Return [x, y] of the center of cell containing provided text 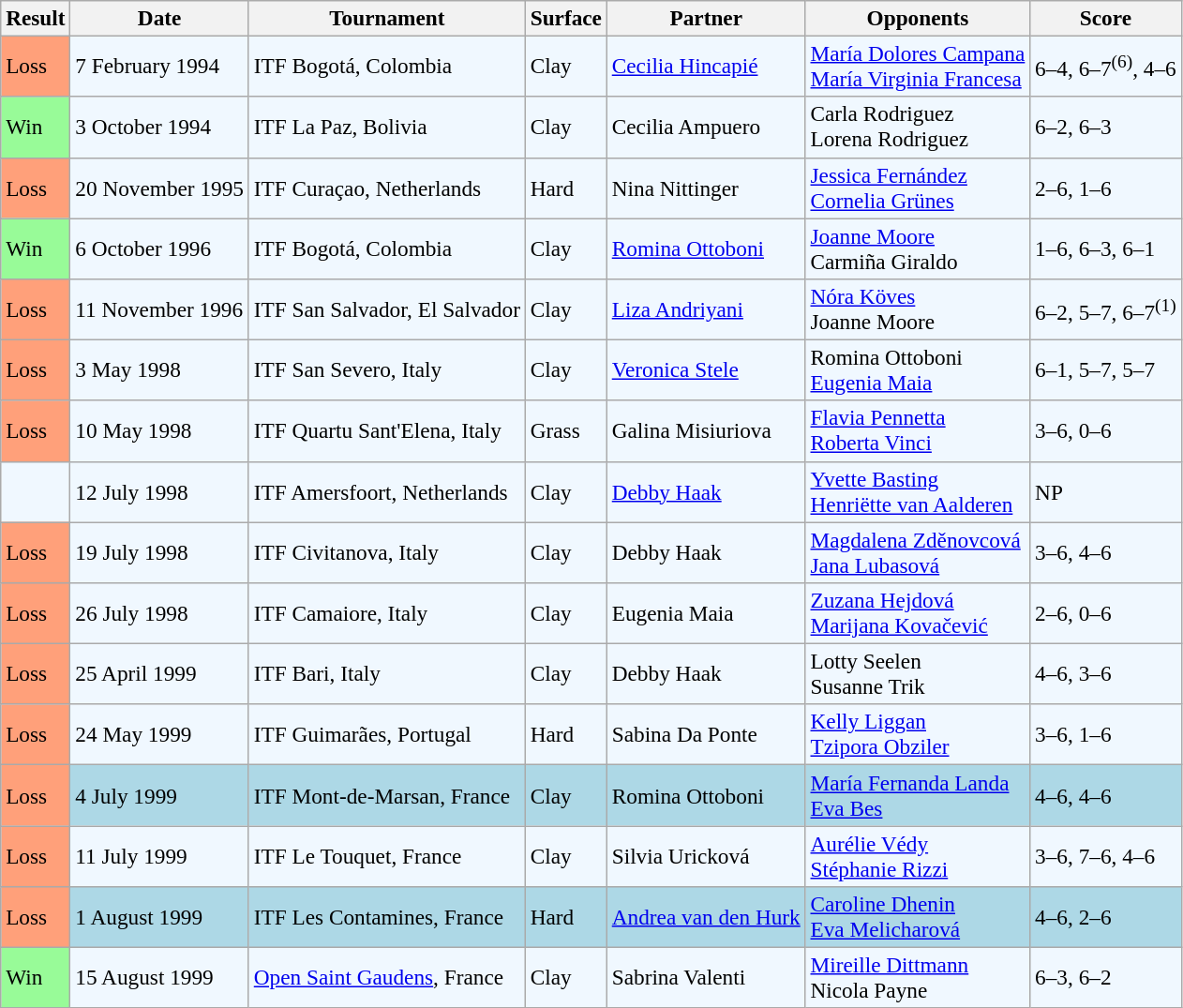
ITF Camaiore, Italy [386, 613]
2–6, 1–6 [1106, 188]
11 July 1999 [159, 855]
11 November 1996 [159, 309]
ITF Le Touquet, France [386, 855]
Caroline Dhenin Eva Melicharová [918, 917]
Open Saint Gaudens, France [386, 977]
Partner [706, 18]
3 May 1998 [159, 369]
Opponents [918, 18]
ITF Les Contamines, France [386, 917]
2–6, 0–6 [1106, 613]
Jessica Fernández Cornelia Grünes [918, 188]
Surface [566, 18]
6–4, 6–7(6), 4–6 [1106, 66]
6–2, 6–3 [1106, 128]
Joanne Moore Carmiña Giraldo [918, 248]
Cecilia Hincapié [706, 66]
10 May 1998 [159, 431]
4–6, 2–6 [1106, 917]
María Dolores Campana María Virginia Francesa [918, 66]
Romina Ottoboni Eugenia Maia [918, 369]
4 July 1999 [159, 795]
María Fernanda Landa Eva Bes [918, 795]
Aurélie Védy Stéphanie Rizzi [918, 855]
Lotty Seelen Susanne Trik [918, 673]
Veronica Stele [706, 369]
3–6, 1–6 [1106, 735]
ITF Amersfoort, Netherlands [386, 491]
25 April 1999 [159, 673]
Carla Rodriguez Lorena Rodriguez [918, 128]
4–6, 3–6 [1106, 673]
4–6, 4–6 [1106, 795]
ITF Mont-de-Marsan, France [386, 795]
Silvia Uricková [706, 855]
1 August 1999 [159, 917]
Date [159, 18]
6–2, 5–7, 6–7(1) [1106, 309]
Sabrina Valenti [706, 977]
Eugenia Maia [706, 613]
7 February 1994 [159, 66]
Mireille Dittmann Nicola Payne [918, 977]
24 May 1999 [159, 735]
6–1, 5–7, 5–7 [1106, 369]
20 November 1995 [159, 188]
Liza Andriyani [706, 309]
12 July 1998 [159, 491]
ITF Bari, Italy [386, 673]
Grass [566, 431]
NP [1106, 491]
ITF Civitanova, Italy [386, 551]
Magdalena Zděnovcová Jana Lubasová [918, 551]
Zuzana Hejdová Marijana Kovačević [918, 613]
3–6, 7–6, 4–6 [1106, 855]
3 October 1994 [159, 128]
ITF San Severo, Italy [386, 369]
3–6, 0–6 [1106, 431]
Flavia Pennetta Roberta Vinci [918, 431]
ITF Guimarães, Portugal [386, 735]
Nina Nittinger [706, 188]
6 October 1996 [159, 248]
Andrea van den Hurk [706, 917]
19 July 1998 [159, 551]
1–6, 6–3, 6–1 [1106, 248]
ITF La Paz, Bolivia [386, 128]
ITF San Salvador, El Salvador [386, 309]
26 July 1998 [159, 613]
Galina Misiuriova [706, 431]
Result [36, 18]
3–6, 4–6 [1106, 551]
Yvette Basting Henriëtte van Aalderen [918, 491]
Kelly Liggan Tzipora Obziler [918, 735]
6–3, 6–2 [1106, 977]
15 August 1999 [159, 977]
Nóra Köves Joanne Moore [918, 309]
ITF Quartu Sant'Elena, Italy [386, 431]
Tournament [386, 18]
Sabina Da Ponte [706, 735]
Cecilia Ampuero [706, 128]
ITF Curaçao, Netherlands [386, 188]
Score [1106, 18]
